From the cell containing the given text, extract its center point as (X, Y) coordinate. 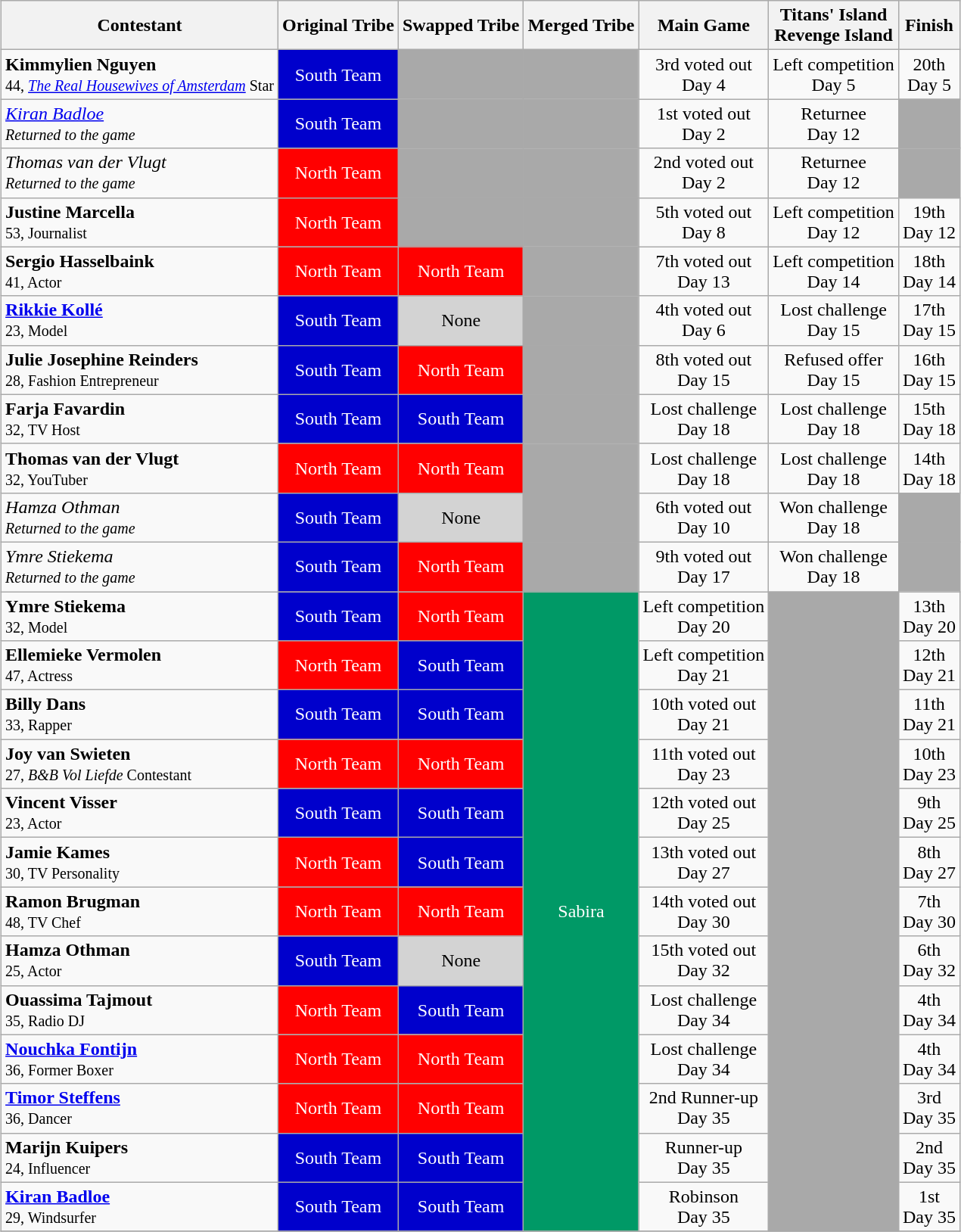
1stDay 35 (929, 1206)
Sabira (581, 912)
Kimmylien Nguyen44, The Real Housewives of Amsterdam Star (140, 74)
15th voted outDay 32 (704, 961)
Ymre Stiekema32, Model (140, 616)
Contestant (140, 26)
Julie Josephine Reinders28, Fashion Entrepreneur (140, 369)
Left competitionDay 12 (834, 222)
13thDay 20 (929, 616)
17thDay 15 (929, 321)
12thDay 21 (929, 666)
3rdDay 35 (929, 1108)
Original Tribe (337, 26)
Timor Steffens36, Dancer (140, 1108)
Kiran BadloeReturned to the game (140, 124)
19thDay 12 (929, 222)
9thDay 25 (929, 813)
13th voted outDay 27 (704, 863)
Vincent Visser23, Actor (140, 813)
Rikkie Kollé23, Model (140, 321)
8th voted outDay 15 (704, 369)
Left competitionDay 20 (704, 616)
10th voted outDay 21 (704, 714)
14thDay 18 (929, 468)
Nouchka Fontijn36, Former Boxer (140, 1059)
Left competitionDay 14 (834, 271)
RobinsonDay 35 (704, 1206)
Jamie Kames30, TV Personality (140, 863)
6th voted outDay 10 (704, 518)
7thDay 30 (929, 911)
12th voted outDay 25 (704, 813)
Swapped Tribe (461, 26)
1st voted outDay 2 (704, 124)
Titans' IslandRevenge Island (834, 26)
9th voted outDay 17 (704, 566)
Left competitionDay 5 (834, 74)
Finish (929, 26)
Hamza Othman25, Actor (140, 961)
5th voted outDay 8 (704, 222)
Sergio Hasselbaink41, Actor (140, 271)
Runner-upDay 35 (704, 1158)
2ndDay 35 (929, 1158)
Thomas van der VlugtReturned to the game (140, 173)
Lost challengeDay 15 (834, 321)
4th voted outDay 6 (704, 321)
10thDay 23 (929, 764)
14th voted outDay 30 (704, 911)
Ramon Brugman48, TV Chef (140, 911)
Billy Dans33, Rapper (140, 714)
7th voted outDay 13 (704, 271)
Ouassima Tajmout35, Radio DJ (140, 1010)
Thomas van der Vlugt32, YouTuber (140, 468)
Left competitionDay 21 (704, 666)
18thDay 14 (929, 271)
15thDay 18 (929, 419)
Ellemieke Vermolen47, Actress (140, 666)
Kiran Badloe29, Windsurfer (140, 1206)
Refused offerDay 15 (834, 369)
16thDay 15 (929, 369)
2nd voted outDay 2 (704, 173)
Hamza OthmanReturned to the game (140, 518)
3rd voted outDay 4 (704, 74)
Ymre StiekemaReturned to the game (140, 566)
6thDay 32 (929, 961)
Farja Favardin32, TV Host (140, 419)
20thDay 5 (929, 74)
2nd Runner-upDay 35 (704, 1108)
11th voted outDay 23 (704, 764)
Joy van Swieten27, B&B Vol Liefde Contestant (140, 764)
Merged Tribe (581, 26)
11thDay 21 (929, 714)
Justine Marcella53, Journalist (140, 222)
Marijn Kuipers24, Influencer (140, 1158)
Main Game (704, 26)
8thDay 27 (929, 863)
